Return the (x, y) coordinate for the center point of the cell that contains the specified text.  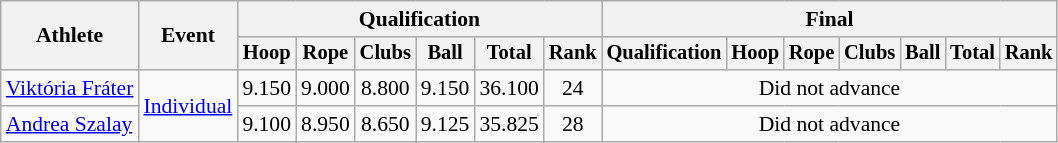
9.125 (446, 124)
8.950 (326, 124)
24 (573, 88)
9.100 (266, 124)
Viktória Fráter (70, 88)
36.100 (508, 88)
Final (830, 19)
28 (573, 124)
Andrea Szalay (70, 124)
Individual (188, 106)
Athlete (70, 36)
8.800 (386, 88)
9.000 (326, 88)
35.825 (508, 124)
Event (188, 36)
8.650 (386, 124)
